Search for the cell housing the specified text and yield its (X, Y) center coordinate. 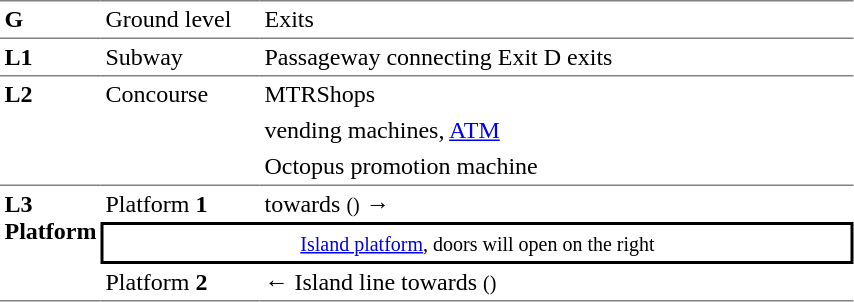
G (50, 20)
← Island line towards () (557, 283)
Island platform, doors will open on the right (478, 243)
L2 (50, 131)
Concourse (180, 131)
Subway (180, 58)
vending machines, ATM (557, 130)
Platform 1 (180, 204)
Ground level (180, 20)
L1 (50, 58)
Exits (557, 20)
L3Platform (50, 244)
Platform 2 (180, 283)
MTRShops (557, 94)
Octopus promotion machine (557, 167)
towards () → (557, 204)
Passageway connecting Exit D exits (557, 58)
